Return [X, Y] of the center of cell containing provided text 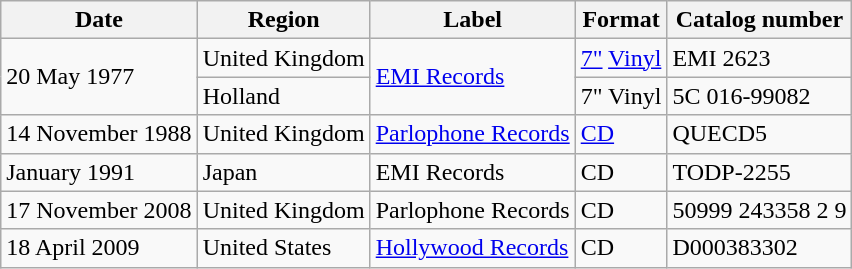
EMI 2623 [760, 58]
Holland [284, 96]
D000383302 [760, 248]
TODP-2255 [760, 172]
January 1991 [99, 172]
Hollywood Records [472, 248]
Japan [284, 172]
Date [99, 20]
QUECD5 [760, 134]
Region [284, 20]
50999 243358 2 9 [760, 210]
Label [472, 20]
14 November 1988 [99, 134]
17 November 2008 [99, 210]
5C 016-99082 [760, 96]
Format [621, 20]
18 April 2009 [99, 248]
Catalog number [760, 20]
20 May 1977 [99, 77]
United States [284, 248]
